Locate the cell with the specified text and output its (X, Y) center coordinate. 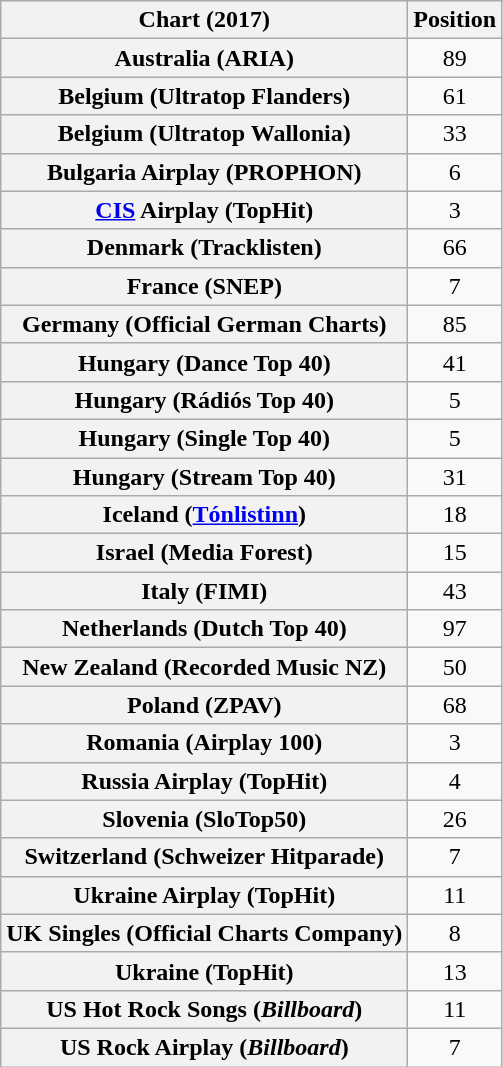
33 (455, 134)
Ukraine Airplay (TopHit) (204, 895)
13 (455, 971)
Bulgaria Airplay (PROPHON) (204, 172)
66 (455, 248)
Poland (ZPAV) (204, 705)
Belgium (Ultratop Wallonia) (204, 134)
61 (455, 96)
US Hot Rock Songs (Billboard) (204, 1009)
CIS Airplay (TopHit) (204, 210)
43 (455, 591)
UK Singles (Official Charts Company) (204, 933)
Belgium (Ultratop Flanders) (204, 96)
Germany (Official German Charts) (204, 324)
31 (455, 477)
Denmark (Tracklisten) (204, 248)
Chart (2017) (204, 20)
8 (455, 933)
4 (455, 781)
41 (455, 362)
Hungary (Rádiós Top 40) (204, 400)
Switzerland (Schweizer Hitparade) (204, 857)
26 (455, 819)
50 (455, 667)
85 (455, 324)
Hungary (Single Top 40) (204, 438)
Hungary (Stream Top 40) (204, 477)
6 (455, 172)
Iceland (Tónlistinn) (204, 515)
Position (455, 20)
Italy (FIMI) (204, 591)
Australia (ARIA) (204, 58)
Romania (Airplay 100) (204, 743)
15 (455, 553)
68 (455, 705)
Netherlands (Dutch Top 40) (204, 629)
Russia Airplay (TopHit) (204, 781)
97 (455, 629)
France (SNEP) (204, 286)
Slovenia (SloTop50) (204, 819)
89 (455, 58)
18 (455, 515)
New Zealand (Recorded Music NZ) (204, 667)
Hungary (Dance Top 40) (204, 362)
Israel (Media Forest) (204, 553)
US Rock Airplay (Billboard) (204, 1047)
Ukraine (TopHit) (204, 971)
